Return the (x, y) coordinate for the center point of the cell that contains the specified text.  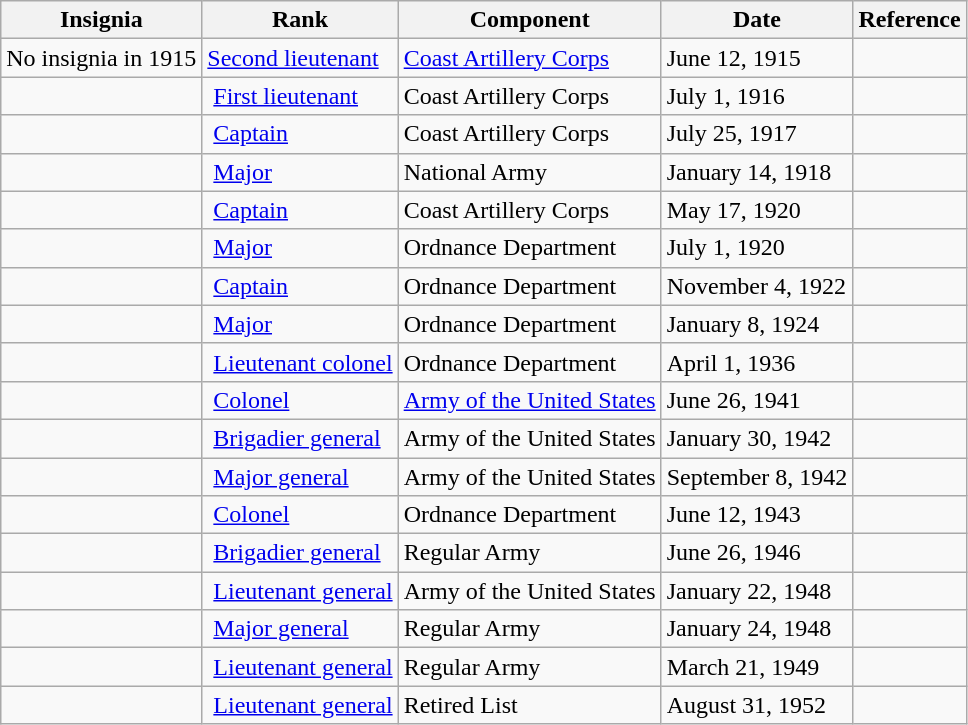
April 1, 1936 (757, 362)
Component (530, 20)
Reference (910, 20)
August 31, 1952 (757, 705)
Rank (300, 20)
Insignia (102, 20)
May 17, 1920 (757, 210)
June 12, 1943 (757, 515)
January 8, 1924 (757, 324)
January 24, 1948 (757, 629)
November 4, 1922 (757, 286)
June 12, 1915 (757, 58)
June 26, 1941 (757, 400)
January 22, 1948 (757, 591)
January 30, 1942 (757, 438)
Retired List (530, 705)
No insignia in 1915 (102, 58)
National Army (530, 172)
Lieutenant colonel (300, 362)
March 21, 1949 (757, 667)
July 1, 1920 (757, 248)
June 26, 1946 (757, 553)
September 8, 1942 (757, 477)
Date (757, 20)
Second lieutenant (300, 58)
July 25, 1917 (757, 134)
July 1, 1916 (757, 96)
January 14, 1918 (757, 172)
First lieutenant (300, 96)
